Return the [X, Y] coordinate for the center point of the cell that contains the specified text.  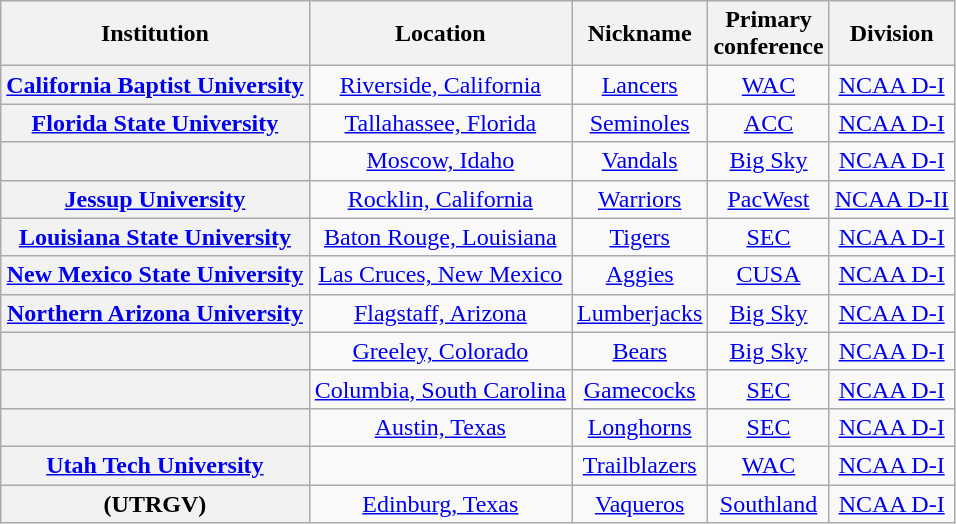
CUSA [768, 275]
Lancers [640, 85]
Location [440, 34]
Aggies [640, 275]
Seminoles [640, 123]
Division [892, 34]
Moscow, Idaho [440, 161]
Columbia, South Carolina [440, 389]
Northern Arizona University [155, 313]
Edinburg, Texas [440, 503]
PacWest [768, 199]
Gamecocks [640, 389]
Primaryconference [768, 34]
Riverside, California [440, 85]
Southland [768, 503]
California Baptist University [155, 85]
Lumberjacks [640, 313]
Austin, Texas [440, 427]
Greeley, Colorado [440, 351]
Jessup University [155, 199]
Nickname [640, 34]
New Mexico State University [155, 275]
Vandals [640, 161]
NCAA D-II [892, 199]
Las Cruces, New Mexico [440, 275]
Flagstaff, Arizona [440, 313]
Bears [640, 351]
Baton Rouge, Louisiana [440, 237]
Warriors [640, 199]
Institution [155, 34]
Florida State University [155, 123]
ACC [768, 123]
Utah Tech University [155, 465]
Longhorns [640, 427]
Trailblazers [640, 465]
Vaqueros [640, 503]
Tallahassee, Florida [440, 123]
Tigers [640, 237]
Louisiana State University [155, 237]
Rocklin, California [440, 199]
(UTRGV) [155, 503]
